Identify which cell holds the provided text, then report its (x, y) central coordinate. 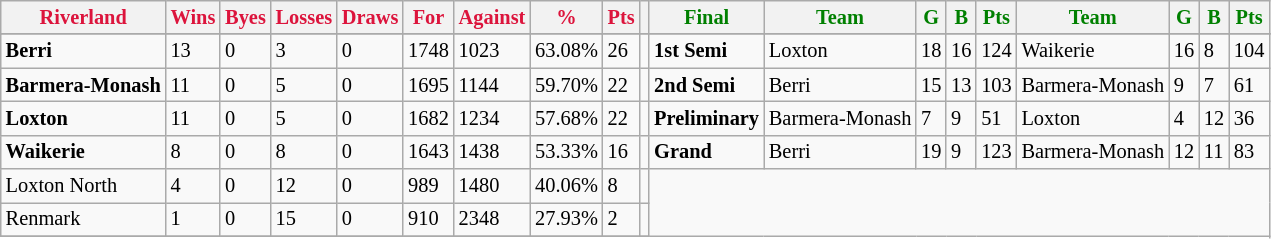
1748 (428, 51)
124 (996, 51)
123 (996, 152)
Draws (370, 17)
Losses (304, 17)
1023 (492, 51)
989 (428, 186)
2348 (492, 219)
57.68% (566, 118)
63.08% (566, 51)
1st Semi (706, 51)
40.06% (566, 186)
Grand (706, 152)
104 (1249, 51)
59.70% (566, 85)
2nd Semi (706, 85)
26 (622, 51)
83 (1249, 152)
1682 (428, 118)
61 (1249, 85)
1234 (492, 118)
Final (706, 17)
Loxton North (84, 186)
910 (428, 219)
Against (492, 17)
27.93% (566, 219)
51 (996, 118)
1144 (492, 85)
1643 (428, 152)
1695 (428, 85)
2 (622, 219)
Byes (245, 17)
1 (194, 219)
36 (1249, 118)
18 (931, 51)
For (428, 17)
Riverland (84, 17)
1480 (492, 186)
1438 (492, 152)
% (566, 17)
Wins (194, 17)
Preliminary (706, 118)
53.33% (566, 152)
3 (304, 51)
19 (931, 152)
103 (996, 85)
Renmark (84, 219)
